From the cell containing the given text, extract its center point as [X, Y] coordinate. 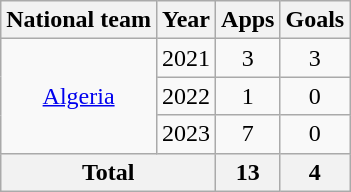
1 [248, 96]
13 [248, 172]
2022 [186, 96]
Year [186, 20]
2021 [186, 58]
National team [79, 20]
4 [315, 172]
Apps [248, 20]
Goals [315, 20]
Algeria [79, 96]
7 [248, 134]
Total [108, 172]
2023 [186, 134]
